Find where the given text appears and provide that cell's center as (X, Y) coordinate. 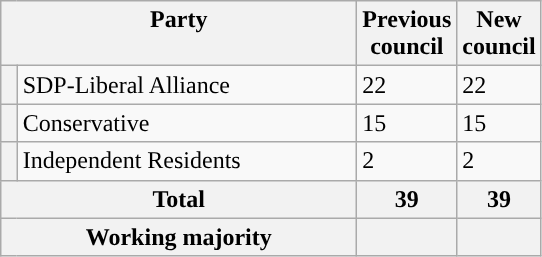
New council (499, 34)
Independent Residents (187, 161)
Conservative (187, 123)
SDP-Liberal Alliance (187, 85)
Previous council (407, 34)
Party (179, 34)
Total (179, 199)
Working majority (179, 237)
